Search for the cell housing the specified text and yield its (X, Y) center coordinate. 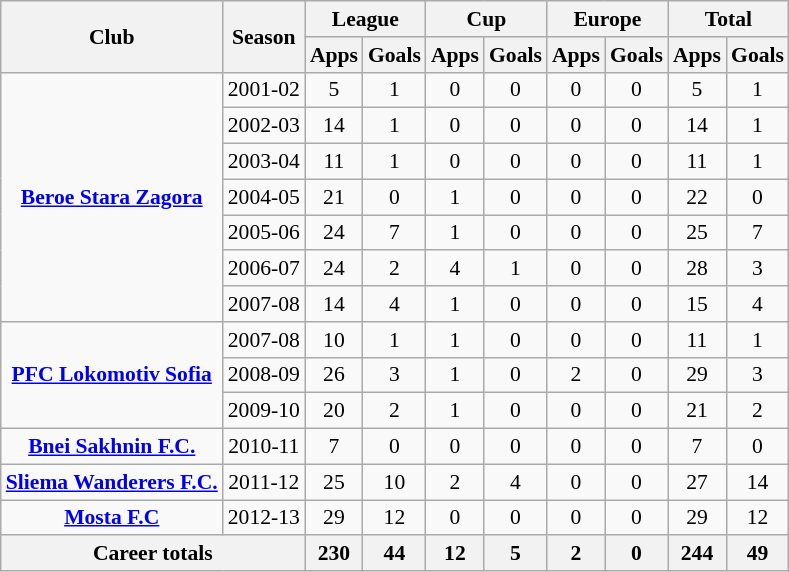
230 (334, 554)
2011-12 (264, 482)
Mosta F.C (112, 518)
2001-02 (264, 90)
Europe (608, 19)
26 (334, 375)
2006-07 (264, 269)
Cup (486, 19)
Sliema Wanderers F.C. (112, 482)
2002-03 (264, 126)
20 (334, 411)
244 (697, 554)
2004-05 (264, 197)
15 (697, 304)
PFC Lokomotiv Sofia (112, 376)
2012-13 (264, 518)
League (366, 19)
44 (394, 554)
22 (697, 197)
2003-04 (264, 162)
49 (758, 554)
2010-11 (264, 447)
2009-10 (264, 411)
Season (264, 36)
Beroe Stara Zagora (112, 196)
Total (728, 19)
2005-06 (264, 233)
2008-09 (264, 375)
Career totals (153, 554)
28 (697, 269)
Bnei Sakhnin F.C. (112, 447)
27 (697, 482)
Club (112, 36)
